For the text-containing cell, return its midpoint in [X, Y] coordinate format. 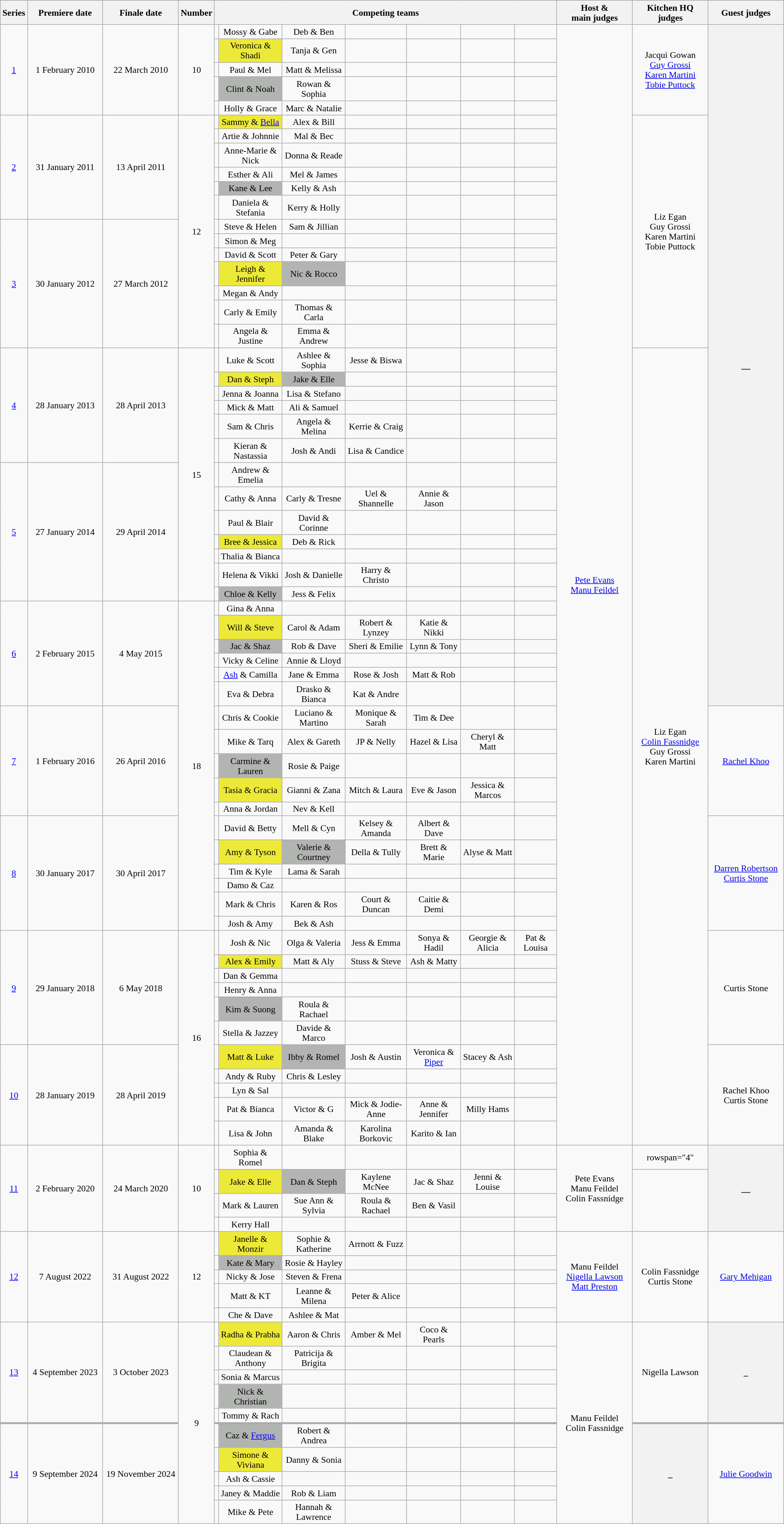
Mark & Lauren [251, 1205]
28 April 2019 [141, 1095]
Rose & Josh [376, 675]
Artie & Johnnie [251, 136]
Matt & Aly [313, 961]
Kerrie & Craig [376, 427]
Josh & Nic [251, 942]
Kelsey & Amanda [376, 828]
Paul & Mel [251, 70]
Rosie & Hayley [313, 1263]
14 [14, 1474]
Rachel KhooCurtis Stone [746, 1095]
Ibby & Romel [313, 1057]
David & Corinne [313, 523]
Amy & Tyson [251, 852]
Anne-Marie & Nick [251, 155]
Davide & Marco [313, 1033]
Ali & Samuel [313, 407]
Sheri & Emilie [376, 646]
Harry & Christo [376, 575]
Jacqui GowanGuy GrossiKaren MartiniTobie Puttock [670, 69]
Kim & Suong [251, 1009]
Chris & Cookie [251, 718]
Matt & Rob [433, 675]
Kate & Mary [251, 1263]
24 March 2020 [141, 1189]
Karolina Borkovic [376, 1133]
13 April 2011 [141, 167]
1 [14, 69]
Annie & Jason [433, 498]
28 April 2013 [141, 405]
Kaylene McNee [376, 1181]
Sam & Chris [251, 427]
1 February 2016 [65, 761]
Ashlee & Sophia [313, 360]
Henry & Anna [251, 990]
Brett & Marie [433, 852]
Nev & Kell [313, 809]
Mal & Bec [313, 136]
Eve & Jason [433, 790]
Steve & Helen [251, 227]
Valerie & Courtney [313, 852]
Robert & Lynzey [376, 627]
Josh & Austin [376, 1057]
Alyse & Matt [488, 852]
Della & Tully [376, 852]
Ben & Vasil [433, 1205]
30 January 2017 [65, 874]
Olga & Valeria [313, 942]
Rosie & Paige [313, 766]
Nigella Lawson [670, 1373]
Kerry & Holly [313, 208]
Hazel & Lisa [433, 742]
Uel & Shannelle [376, 498]
Drasko & Bianca [313, 694]
Leigh & Jennifer [251, 274]
Pete Evans Manu Feildel Colin Fassnidge [595, 1189]
4 May 2015 [141, 654]
3 October 2023 [141, 1373]
Jess & Felix [313, 594]
Mell & Cyn [313, 828]
Anne & Jennifer [433, 1109]
30 January 2012 [65, 284]
Karito & Ian [433, 1133]
Rob & Dave [313, 646]
Mike & Tarq [251, 742]
Jenna & Joanna [251, 393]
Cathy & Anna [251, 498]
Josh & Danielle [313, 575]
Bree & Jessica [251, 542]
Manu FeildelColin Fassnidge [595, 1423]
rowspan="4" [670, 1157]
Carmine & Lauren [251, 766]
Finale date [141, 12]
Curtis Stone [746, 988]
Chris & Lesley [313, 1076]
Patricija & Brigita [313, 1358]
1 February 2010 [65, 69]
Rachel Khoo [746, 761]
Pete Evans Manu Feildel [595, 585]
8 [14, 874]
Simone & Viviana [251, 1460]
Eva & Debra [251, 694]
Aaron & Chris [313, 1334]
Kat & Andre [376, 694]
Clint & Noah [251, 89]
Sammy & Bella [251, 122]
Daniela & Stefania [251, 208]
Alex & Bill [313, 122]
Kitchen HQ judges [670, 12]
Ash & Matty [433, 961]
David & Betty [251, 828]
Stella & Jazzey [251, 1033]
Paul & Blair [251, 523]
Peter & Alice [376, 1296]
Ash & Camilla [251, 675]
Robert & Andrea [313, 1435]
Will & Steve [251, 627]
Katie & Nikki [433, 627]
29 April 2014 [141, 532]
Sonya & Hadil [433, 942]
Veronica & Piper [433, 1057]
Angela & Justine [251, 336]
Donna & Reade [313, 155]
2 [14, 167]
Jess & Emma [376, 942]
7 [14, 761]
Amanda & Blake [313, 1133]
Lisa & Candice [376, 450]
Lynn & Tony [433, 646]
2 February 2015 [65, 654]
22 March 2010 [141, 69]
Number [197, 12]
28 January 2013 [65, 405]
Lisa & Stefano [313, 393]
Series [14, 12]
31 August 2022 [141, 1277]
Liz EganGuy GrossiKaren MartiniTobie Puttock [670, 232]
Colin FassnidgeCurtis Stone [670, 1277]
Leanne & Milena [313, 1296]
Tommy & Rach [251, 1416]
Gianni & Zana [313, 790]
Mitch & Laura [376, 790]
Caitie & Demi [433, 904]
Matt & Melissa [313, 70]
18 [197, 766]
Cheryl & Matt [488, 742]
Julie Goodwin [746, 1474]
Veronica & Shadi [251, 50]
Mark & Chris [251, 904]
Andrew & Emelia [251, 474]
Albert & Dave [433, 828]
4 [14, 405]
Sophie & Katherine [313, 1244]
Ash & Cassie [251, 1479]
Anna & Jordan [251, 809]
Deb & Ben [313, 31]
Matt & KT [251, 1296]
Esther & Ali [251, 174]
Tim & Kyle [251, 871]
Stuss & Steve [376, 961]
Carly & Tresne [313, 498]
Simon & Meg [251, 241]
Emma & Andrew [313, 336]
27 March 2012 [141, 284]
Damo & Caz [251, 885]
Carly & Emily [251, 312]
Hannah & Lawrence [313, 1512]
Sophia & Romel [251, 1157]
31 January 2011 [65, 167]
Claudean & Anthony [251, 1358]
Rowan & Sophia [313, 89]
Kieran & Nastassia [251, 450]
Lisa & John [251, 1133]
Mossy & Gabe [251, 31]
Luke & Scott [251, 360]
9 September 2024 [65, 1474]
Mick & Matt [251, 407]
2 February 2020 [65, 1189]
Gary Mehigan [746, 1277]
Janelle & Monzir [251, 1244]
4 September 2023 [65, 1373]
16 [197, 1038]
Nic & Rocco [313, 274]
Chloe & Kelly [251, 594]
Gina & Anna [251, 608]
Court & Duncan [376, 904]
Mike & Pete [251, 1512]
Mel & James [313, 174]
Megan & Andy [251, 293]
Nick & Christian [251, 1396]
Kelly & Ash [313, 188]
Arrnott & Fuzz [376, 1244]
Luciano & Martino [313, 718]
Matt & Luke [251, 1057]
Tanja & Gen [313, 50]
Jenni & Louise [488, 1181]
Liz EganColin FassnidgeGuy GrossiKaren Martini [670, 747]
Steven & Frena [313, 1277]
JP & Nelly [376, 742]
Angela & Melina [313, 427]
Jesse & Biswa [376, 360]
15 [197, 475]
Ashlee & Mat [313, 1315]
Guest judges [746, 12]
Lama & Sarah [313, 871]
Jane & Emma [313, 675]
Competing teams [386, 12]
Radha & Prabha [251, 1334]
Kane & Lee [251, 188]
Vicky & Celine [251, 661]
13 [14, 1373]
Annie & Lloyd [313, 661]
Alex & Gareth [313, 742]
Josh & Andi [313, 450]
Deb & Rick [313, 542]
Coco & Pearls [433, 1334]
Manu FeildelNigella LawsonMatt Preston [595, 1277]
Sue Ann & Sylvia [313, 1205]
Host &main judges [595, 12]
30 April 2017 [141, 874]
Sam & Jillian [313, 227]
Andy & Ruby [251, 1076]
Lyn & Sal [251, 1090]
Tasia & Gracia [251, 790]
Peter & Gary [313, 255]
Premiere date [65, 12]
Darren RobertsonCurtis Stone [746, 874]
David & Scott [251, 255]
7 August 2022 [65, 1277]
Pat & Louisa [535, 942]
Holly & Grace [251, 108]
28 January 2019 [65, 1095]
Milly Hams [488, 1109]
29 January 2018 [65, 988]
Janey & Maddie [251, 1493]
Bek & Ash [313, 923]
Josh & Amy [251, 923]
6 May 2018 [141, 988]
6 [14, 654]
Che & Dave [251, 1315]
Thomas & Carla [313, 312]
Tim & Dee [433, 718]
Monique & Sarah [376, 718]
Kerry Hall [251, 1224]
Helena & Vikki [251, 575]
5 [14, 532]
Rob & Liam [313, 1493]
Pat & Bianca [251, 1109]
Karen & Ros [313, 904]
Caz & Fergus [251, 1435]
Amber & Mel [376, 1334]
Alex & Emily [251, 961]
11 [14, 1189]
Jessica & Marcos [488, 790]
Marc & Natalie [313, 108]
19 November 2024 [141, 1474]
Danny & Sonia [313, 1460]
27 January 2014 [65, 532]
3 [14, 284]
Nicky & Jose [251, 1277]
Carol & Adam [313, 627]
26 April 2016 [141, 761]
Dan & Gemma [251, 976]
Georgie & Alicia [488, 942]
Stacey & Ash [488, 1057]
Sonia & Marcus [251, 1377]
Mick & Jodie-Anne [376, 1109]
Victor & G [313, 1109]
Thalia & Bianca [251, 556]
